Search for the cell housing the specified text and yield its [X, Y] center coordinate. 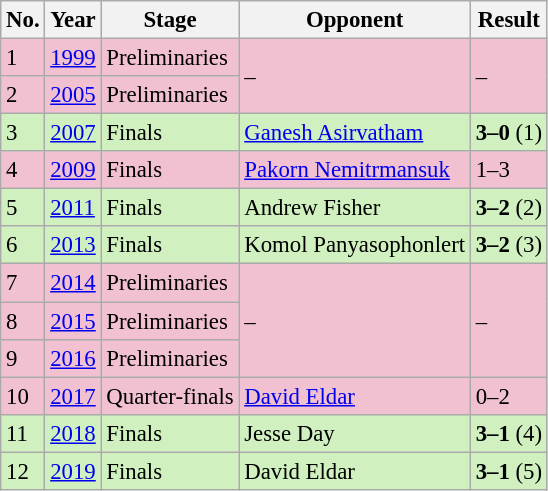
Komol Panyasophonlert [354, 245]
Quarter-finals [170, 396]
3–2 (3) [508, 245]
Ganesh Asirvatham [354, 133]
Result [508, 20]
2009 [73, 170]
Pakorn Nemitrmansuk [354, 170]
2018 [73, 433]
7 [23, 283]
5 [23, 208]
10 [23, 396]
2005 [73, 95]
Stage [170, 20]
9 [23, 358]
Opponent [354, 20]
12 [23, 471]
6 [23, 245]
11 [23, 433]
2007 [73, 133]
2019 [73, 471]
Andrew Fisher [354, 208]
2016 [73, 358]
3–2 (2) [508, 208]
4 [23, 170]
2014 [73, 283]
0–2 [508, 396]
8 [23, 321]
2017 [73, 396]
1–3 [508, 170]
3–1 (5) [508, 471]
No. [23, 20]
1999 [73, 58]
2015 [73, 321]
1 [23, 58]
3–1 (4) [508, 433]
2011 [73, 208]
2013 [73, 245]
Jesse Day [354, 433]
3 [23, 133]
2 [23, 95]
3–0 (1) [508, 133]
Year [73, 20]
